Locate the cell with the specified text and output its [X, Y] center coordinate. 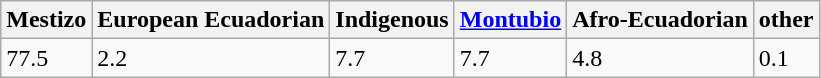
Indigenous [392, 20]
Afro-Ecuadorian [660, 20]
Montubio [510, 20]
European Ecuadorian [211, 20]
Mestizo [46, 20]
77.5 [46, 58]
4.8 [660, 58]
other [786, 20]
0.1 [786, 58]
2.2 [211, 58]
